Capture the cell that displays the provided text and extract its [x, y] central coordinate. 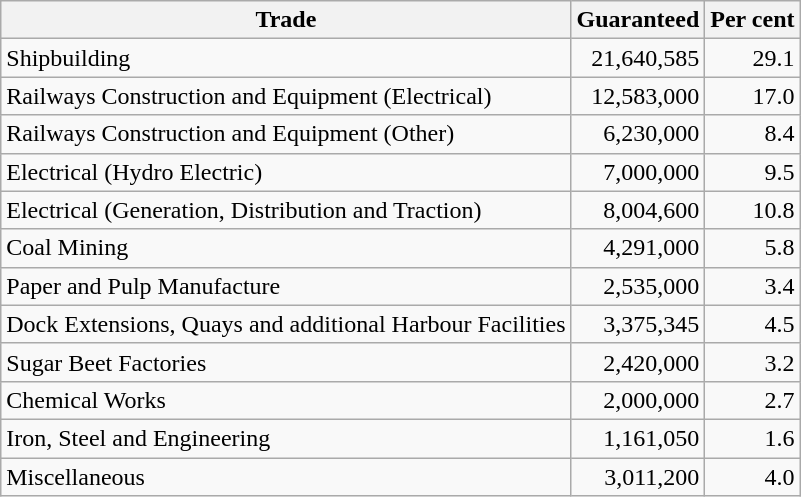
6,230,000 [638, 134]
3,375,345 [638, 324]
Chemical Works [286, 400]
9.5 [752, 172]
1,161,050 [638, 438]
Electrical (Hydro Electric) [286, 172]
Iron, Steel and Engineering [286, 438]
2,420,000 [638, 362]
Paper and Pulp Manufacture [286, 286]
12,583,000 [638, 96]
Per cent [752, 20]
1.6 [752, 438]
8.4 [752, 134]
4.0 [752, 477]
3,011,200 [638, 477]
Sugar Beet Factories [286, 362]
Coal Mining [286, 248]
21,640,585 [638, 58]
5.8 [752, 248]
10.8 [752, 210]
4,291,000 [638, 248]
2.7 [752, 400]
29.1 [752, 58]
3.2 [752, 362]
7,000,000 [638, 172]
Shipbuilding [286, 58]
8,004,600 [638, 210]
2,535,000 [638, 286]
Guaranteed [638, 20]
Railways Construction and Equipment (Electrical) [286, 96]
Electrical (Generation, Distribution and Traction) [286, 210]
Dock Extensions, Quays and additional Harbour Facilities [286, 324]
Railways Construction and Equipment (Other) [286, 134]
Miscellaneous [286, 477]
3.4 [752, 286]
Trade [286, 20]
4.5 [752, 324]
17.0 [752, 96]
2,000,000 [638, 400]
